From the cell containing the given text, extract its center point as (X, Y) coordinate. 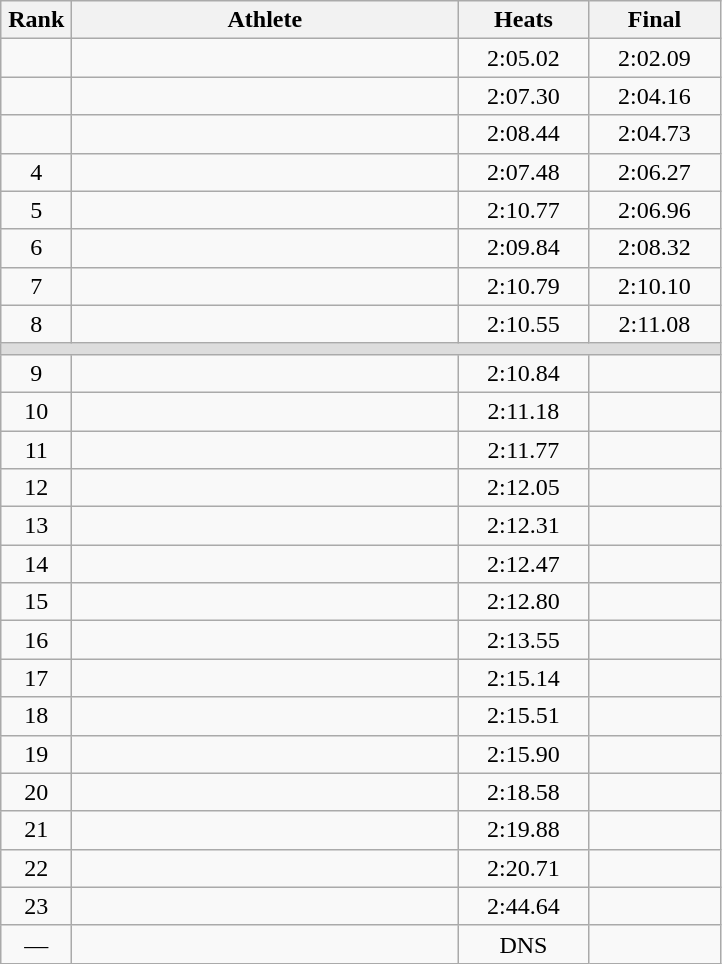
21 (36, 830)
2:10.55 (524, 324)
DNS (524, 944)
17 (36, 678)
2:11.77 (524, 449)
Rank (36, 20)
2:15.14 (524, 678)
4 (36, 172)
2:10.10 (654, 286)
2:04.73 (654, 134)
19 (36, 754)
2:04.16 (654, 96)
2:11.08 (654, 324)
2:06.27 (654, 172)
2:18.58 (524, 792)
6 (36, 248)
14 (36, 564)
18 (36, 716)
2:12.31 (524, 526)
11 (36, 449)
2:20.71 (524, 868)
— (36, 944)
16 (36, 640)
2:08.32 (654, 248)
15 (36, 602)
2:19.88 (524, 830)
5 (36, 210)
2:06.96 (654, 210)
2:12.80 (524, 602)
2:13.55 (524, 640)
2:07.48 (524, 172)
Athlete (265, 20)
2:15.51 (524, 716)
23 (36, 906)
2:10.79 (524, 286)
7 (36, 286)
2:07.30 (524, 96)
2:10.84 (524, 373)
2:15.90 (524, 754)
2:12.05 (524, 488)
Heats (524, 20)
Final (654, 20)
2:02.09 (654, 58)
13 (36, 526)
10 (36, 411)
22 (36, 868)
12 (36, 488)
8 (36, 324)
2:09.84 (524, 248)
2:10.77 (524, 210)
2:44.64 (524, 906)
9 (36, 373)
2:12.47 (524, 564)
20 (36, 792)
2:08.44 (524, 134)
2:11.18 (524, 411)
2:05.02 (524, 58)
